Determine the (X, Y) coordinate at the center of the cell enclosing the given text.  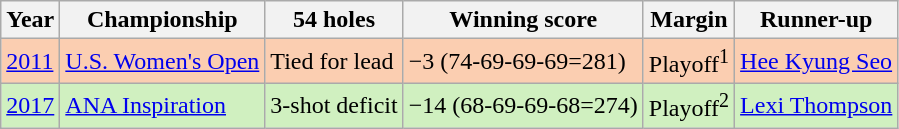
Tied for lead (334, 62)
Playoff1 (688, 62)
2017 (30, 106)
54 holes (334, 20)
Winning score (523, 20)
Lexi Thompson (816, 106)
2011 (30, 62)
Runner-up (816, 20)
Championship (162, 20)
−14 (68-69-69-68=274) (523, 106)
3-shot deficit (334, 106)
Year (30, 20)
−3 (74-69-69-69=281) (523, 62)
Margin (688, 20)
U.S. Women's Open (162, 62)
Hee Kyung Seo (816, 62)
ANA Inspiration (162, 106)
Playoff2 (688, 106)
